Output the (x, y) coordinate of the center of the cell containing the given text.  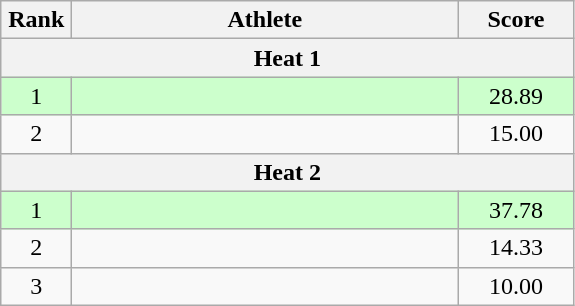
Score (516, 20)
28.89 (516, 96)
Heat 1 (288, 58)
15.00 (516, 134)
37.78 (516, 210)
Athlete (265, 20)
3 (36, 286)
14.33 (516, 248)
Rank (36, 20)
Heat 2 (288, 172)
10.00 (516, 286)
